Extract the (X, Y) coordinate from the center of the cell holding the provided text.  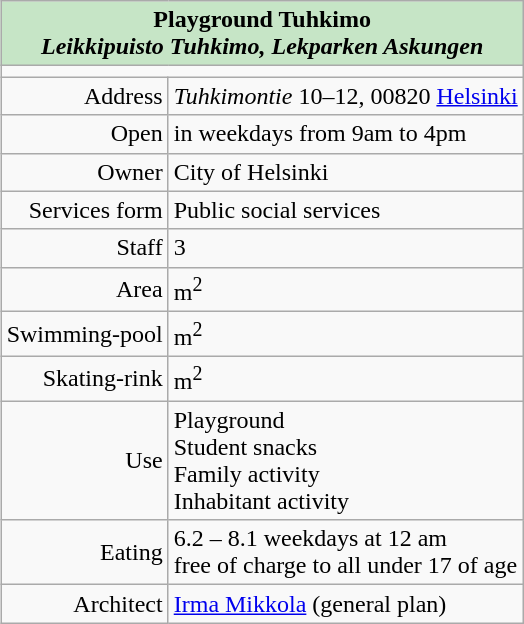
Area (84, 290)
3 (346, 248)
Use (84, 460)
Swimming-pool (84, 334)
Address (84, 96)
Owner (84, 172)
Open (84, 134)
PlaygroundStudent snacksFamily activityInhabitant activity (346, 460)
City of Helsinki (346, 172)
Services form (84, 210)
Skating-rink (84, 378)
Tuhkimontie 10–12, 00820 Helsinki (346, 96)
Irma Mikkola (general plan) (346, 604)
Architect (84, 604)
Playground TuhkimoLeikkipuisto Tuhkimo, Lekparken Askungen (262, 34)
in weekdays from 9am to 4pm (346, 134)
Public social services (346, 210)
Eating (84, 552)
6.2 – 8.1 weekdays at 12 amfree of charge to all under 17 of age (346, 552)
Staff (84, 248)
